Identify which cell holds the provided text, then report its [x, y] central coordinate. 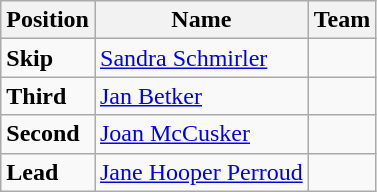
Lead [48, 172]
Position [48, 20]
Joan McCusker [201, 134]
Team [342, 20]
Sandra Schmirler [201, 58]
Name [201, 20]
Skip [48, 58]
Jane Hooper Perroud [201, 172]
Third [48, 96]
Jan Betker [201, 96]
Second [48, 134]
